Detect which cell encompasses the target text, then output its (X, Y) center coordinate. 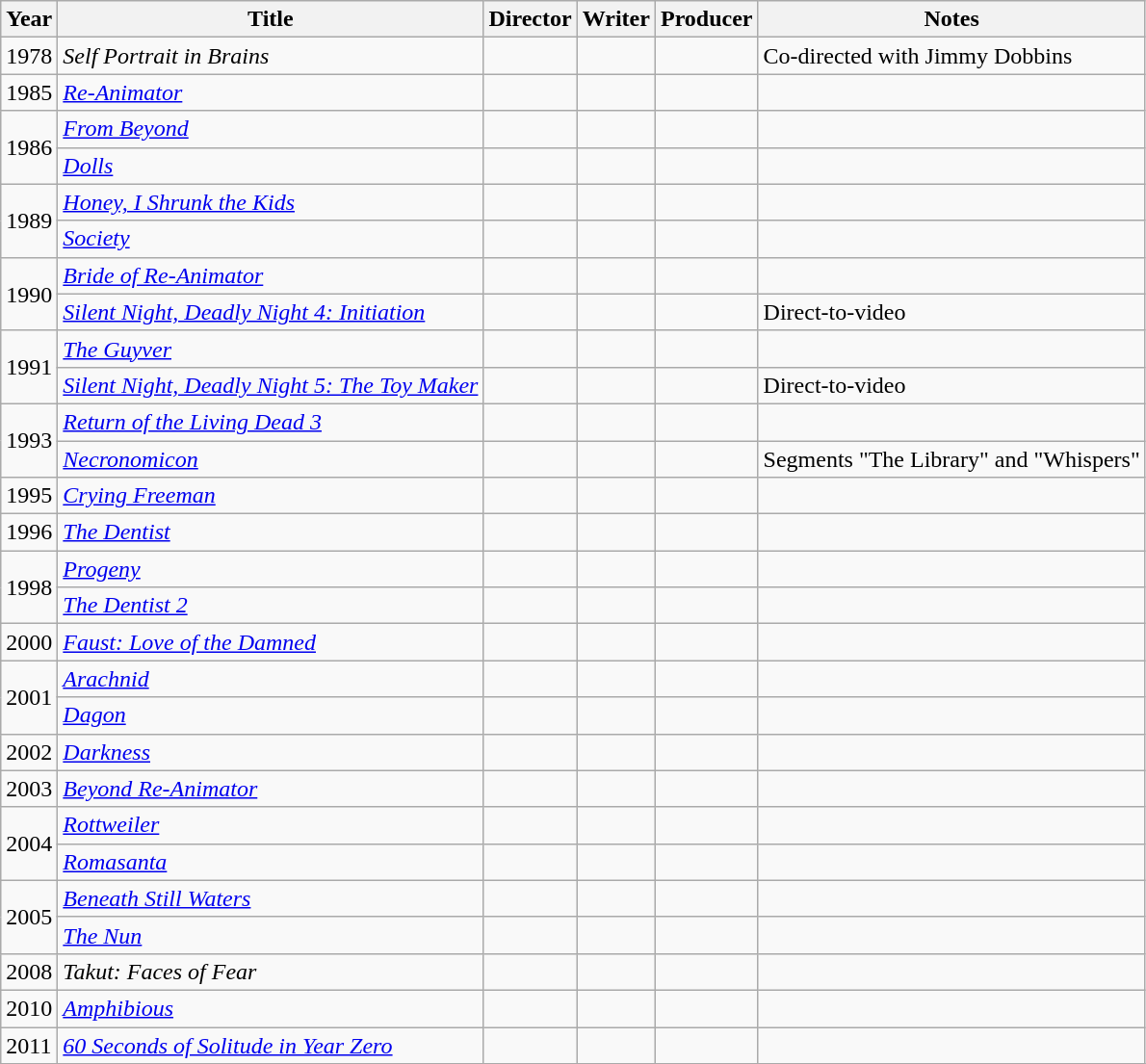
1990 (29, 294)
Year (29, 19)
2002 (29, 752)
2008 (29, 972)
Takut: Faces of Fear (271, 972)
Silent Night, Deadly Night 5: The Toy Maker (271, 385)
Title (271, 19)
1996 (29, 532)
Writer (616, 19)
1986 (29, 147)
Necronomicon (271, 459)
Dolls (271, 166)
Beneath Still Waters (271, 898)
Progeny (271, 569)
Faust: Love of the Damned (271, 642)
Beyond Re-Animator (271, 789)
The Dentist (271, 532)
Honey, I Shrunk the Kids (271, 202)
The Nun (271, 935)
2005 (29, 917)
Society (271, 239)
Return of the Living Dead 3 (271, 422)
1978 (29, 56)
Romasanta (271, 862)
Darkness (271, 752)
Dagon (271, 715)
2003 (29, 789)
Crying Freeman (271, 496)
The Dentist 2 (271, 606)
1995 (29, 496)
2011 (29, 1045)
1991 (29, 367)
Arachnid (271, 679)
1985 (29, 92)
Segments "The Library" and "Whispers" (951, 459)
1998 (29, 587)
2000 (29, 642)
Director (530, 19)
Re-Animator (271, 92)
Rottweiler (271, 825)
1993 (29, 440)
Bride of Re-Animator (271, 275)
Co-directed with Jimmy Dobbins (951, 56)
2010 (29, 1008)
2004 (29, 843)
Producer (707, 19)
Amphibious (271, 1008)
1989 (29, 221)
60 Seconds of Solitude in Year Zero (271, 1045)
From Beyond (271, 129)
Notes (951, 19)
Self Portrait in Brains (271, 56)
Silent Night, Deadly Night 4: Initiation (271, 312)
2001 (29, 697)
The Guyver (271, 349)
